Detect which cell encompasses the target text, then output its [X, Y] center coordinate. 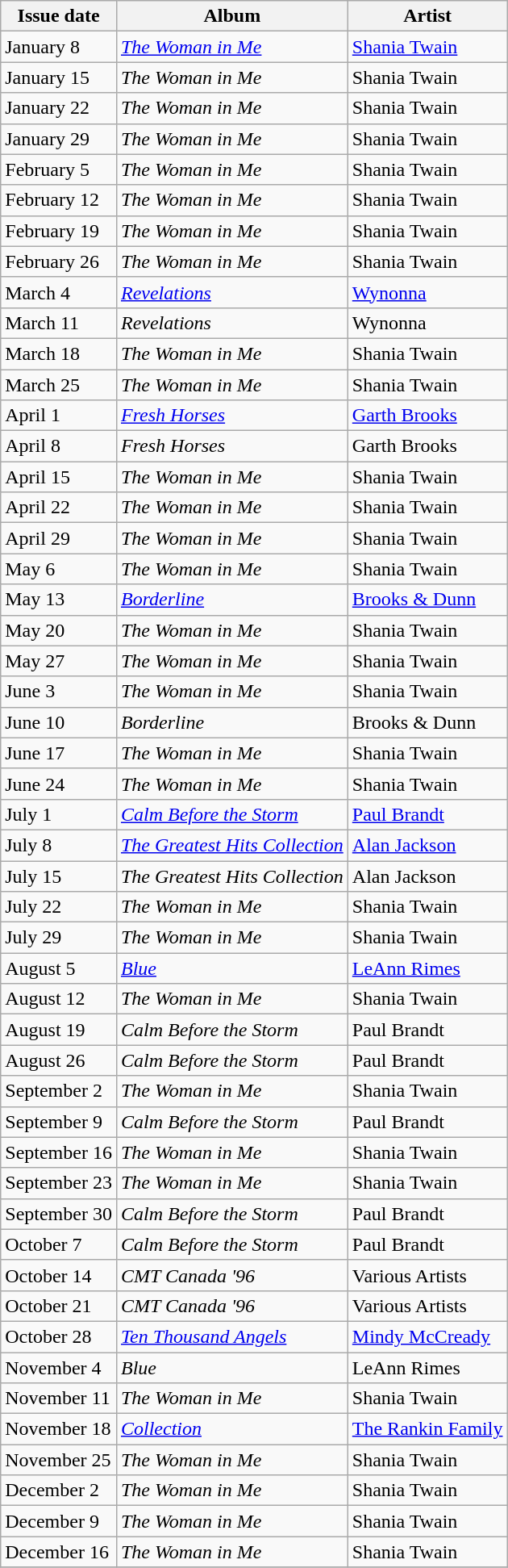
December 2 [59, 1491]
Ten Thousand Angels [232, 1336]
September 9 [59, 1122]
November 4 [59, 1368]
March 11 [59, 323]
August 5 [59, 968]
February 12 [59, 200]
April 1 [59, 416]
May 27 [59, 661]
March 25 [59, 385]
January 8 [59, 47]
Issue date [59, 16]
April 8 [59, 446]
Collection [232, 1429]
August 26 [59, 1060]
November 18 [59, 1429]
September 23 [59, 1183]
October 21 [59, 1306]
May 6 [59, 569]
September 30 [59, 1214]
January 15 [59, 77]
January 29 [59, 139]
August 19 [59, 1030]
November 11 [59, 1399]
September 2 [59, 1091]
January 22 [59, 108]
November 25 [59, 1460]
June 10 [59, 722]
April 22 [59, 508]
May 20 [59, 630]
August 12 [59, 999]
October 7 [59, 1244]
Mindy McCready [427, 1336]
February 19 [59, 231]
October 28 [59, 1336]
June 3 [59, 692]
The Rankin Family [427, 1429]
Artist [427, 16]
February 26 [59, 261]
February 5 [59, 169]
July 8 [59, 845]
July 22 [59, 907]
October 14 [59, 1275]
June 17 [59, 753]
April 29 [59, 538]
December 9 [59, 1521]
March 4 [59, 292]
September 16 [59, 1152]
Album [232, 16]
March 18 [59, 353]
June 24 [59, 784]
December 16 [59, 1552]
July 1 [59, 814]
May 13 [59, 600]
April 15 [59, 477]
July 29 [59, 938]
July 15 [59, 876]
